Return the (X, Y) coordinate for the center point of the cell that contains the specified text.  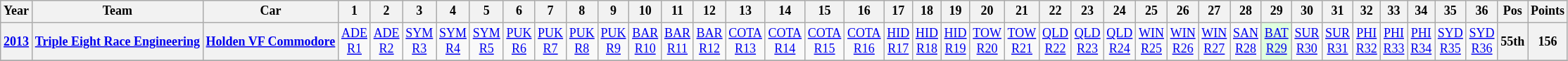
QLDR24 (1120, 41)
ADER2 (386, 41)
15 (824, 11)
PUKR6 (519, 41)
2 (386, 11)
HIDR19 (956, 41)
QLDR23 (1087, 41)
156 (1548, 41)
PHIR32 (1367, 41)
12 (709, 11)
10 (645, 11)
18 (928, 11)
ADER1 (355, 41)
BARR11 (678, 41)
HIDR17 (898, 41)
31 (1338, 11)
28 (1246, 11)
SYMR4 (453, 41)
19 (956, 11)
32 (1367, 11)
COTAR14 (785, 41)
BATR29 (1277, 41)
Holden VF Commodore (270, 41)
COTAR16 (864, 41)
PHIR33 (1393, 41)
4 (453, 11)
27 (1215, 11)
TOWR21 (1022, 41)
30 (1307, 11)
COTAR13 (745, 41)
29 (1277, 11)
Car (270, 11)
16 (864, 11)
23 (1087, 11)
SYDR35 (1450, 41)
Pos (1513, 11)
BARR12 (709, 41)
9 (614, 11)
SYMR5 (486, 41)
36 (1482, 11)
24 (1120, 11)
Points (1548, 11)
14 (785, 11)
Team (117, 11)
WINR26 (1182, 41)
WINR27 (1215, 41)
17 (898, 11)
13 (745, 11)
1 (355, 11)
21 (1022, 11)
COTAR15 (824, 41)
33 (1393, 11)
PUKR7 (550, 41)
34 (1422, 11)
5 (486, 11)
PUKR9 (614, 41)
TOWR20 (987, 41)
Year (17, 11)
QLDR22 (1056, 41)
HIDR18 (928, 41)
Triple Eight Race Engineering (117, 41)
55th (1513, 41)
6 (519, 11)
2013 (17, 41)
SYDR36 (1482, 41)
3 (419, 11)
22 (1056, 11)
8 (581, 11)
PHIR34 (1422, 41)
26 (1182, 11)
BARR10 (645, 41)
35 (1450, 11)
7 (550, 11)
SANR28 (1246, 41)
SYMR3 (419, 41)
WINR25 (1151, 41)
25 (1151, 11)
20 (987, 11)
PUKR8 (581, 41)
SURR31 (1338, 41)
SURR30 (1307, 41)
11 (678, 11)
